Find where the given text appears and provide that cell's center as (x, y) coordinate. 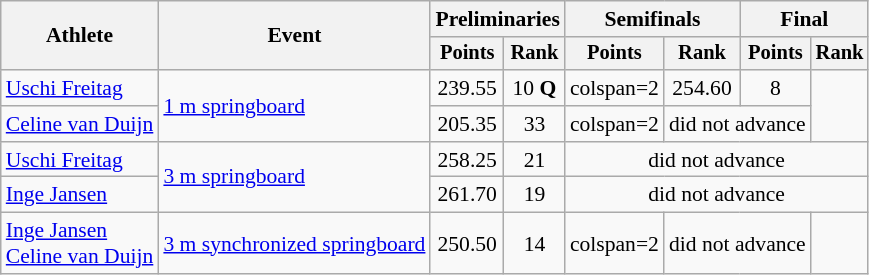
Inge Jansen (80, 195)
3 m springboard (294, 178)
1 m springboard (294, 106)
19 (534, 195)
8 (776, 88)
254.60 (702, 88)
261.70 (467, 195)
21 (534, 160)
239.55 (467, 88)
Celine van Duijn (80, 124)
258.25 (467, 160)
10 Q (534, 88)
250.50 (467, 244)
Athlete (80, 36)
Preliminaries (497, 19)
33 (534, 124)
Final (804, 19)
Semifinals (652, 19)
Event (294, 36)
205.35 (467, 124)
14 (534, 244)
Inge JansenCeline van Duijn (80, 244)
3 m synchronized springboard (294, 244)
